Search for the cell housing the specified text and yield its (x, y) center coordinate. 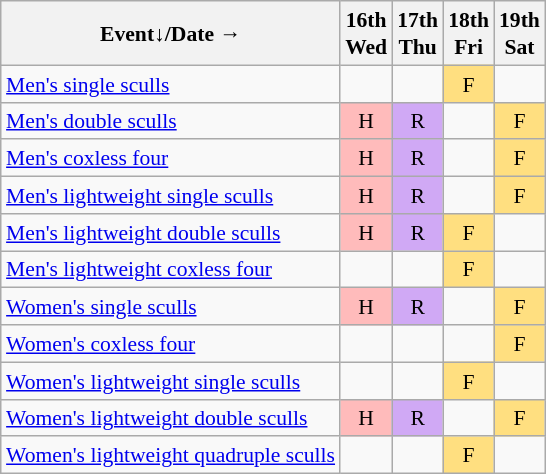
Women's lightweight single sculls (170, 380)
16thWed (366, 33)
Women's single sculls (170, 306)
Men's double sculls (170, 120)
Women's coxless four (170, 344)
Women's lightweight quadruple sculls (170, 454)
Men's lightweight coxless four (170, 268)
Event↓/Date → (170, 33)
Men's lightweight single sculls (170, 194)
17thThu (418, 33)
Women's lightweight double sculls (170, 418)
19thSat (520, 33)
Men's lightweight double sculls (170, 232)
18thFri (468, 33)
Men's single sculls (170, 84)
Men's coxless four (170, 158)
